Return the (X, Y) coordinate for the center point of the cell that contains the specified text.  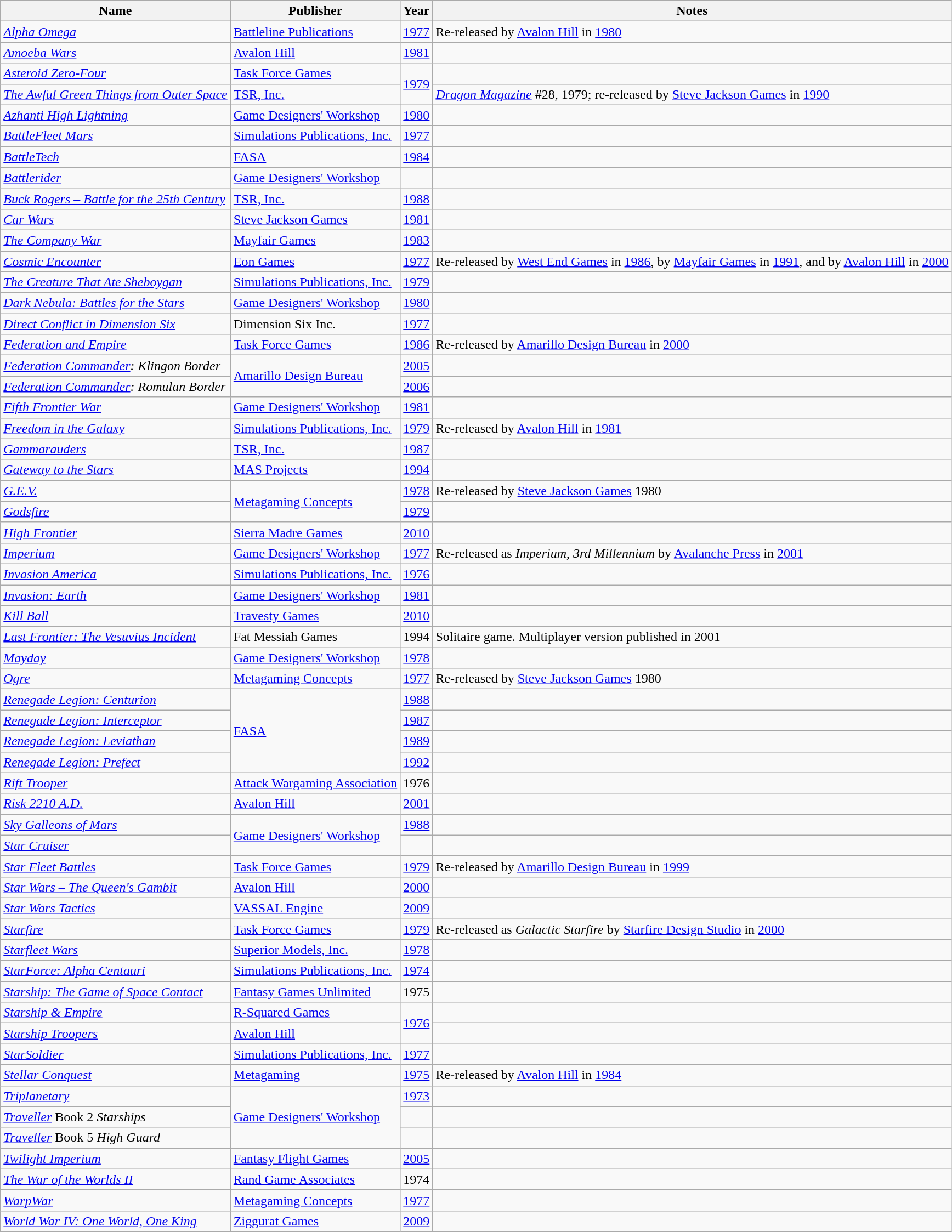
Federation and Empire (116, 345)
Metagaming (315, 1075)
Amarillo Design Bureau (315, 376)
Fat Messiah Games (315, 637)
Re-released by Avalon Hill in 1981 (692, 428)
1984 (417, 157)
Re-released by Amarillo Design Bureau in 2000 (692, 345)
Amoeba Wars (116, 53)
1992 (417, 762)
Dark Nebula: Battles for the Stars (116, 303)
Starship & Empire (116, 1013)
Invasion America (116, 574)
StarSoldier (116, 1054)
The Awful Green Things from Outer Space (116, 94)
Ziggurat Games (315, 1221)
Year (417, 11)
Rift Trooper (116, 783)
Re-released as Imperium, 3rd Millennium by Avalanche Press in 2001 (692, 553)
Star Fleet Battles (116, 866)
Mayday (116, 658)
2006 (417, 387)
Traveller Book 2 Starships (116, 1117)
Star Wars – The Queen's Gambit (116, 887)
Buck Rogers – Battle for the 25th Century (116, 198)
R-Squared Games (315, 1013)
Gateway to the Stars (116, 470)
Name (116, 11)
Steve Jackson Games (315, 219)
Renegade Legion: Interceptor (116, 720)
Renegade Legion: Centurion (116, 700)
Re-released as Galactic Starfire by Starfire Design Studio in 2000 (692, 929)
The Creature That Ate Sheboygan (116, 282)
Starfleet Wars (116, 950)
Superior Models, Inc. (315, 950)
Re-released by Avalon Hill in 1984 (692, 1075)
Last Frontier: The Vesuvius Incident (116, 637)
Kill Ball (116, 616)
Mayfair Games (315, 240)
1973 (417, 1096)
2000 (417, 887)
Godsfire (116, 512)
Starship Troopers (116, 1034)
Azhanti High Lightning (116, 115)
Attack Wargaming Association (315, 783)
World War IV: One World, One King (116, 1221)
StarForce: Alpha Centauri (116, 971)
Eon Games (315, 262)
Star Cruiser (116, 845)
Asteroid Zero-Four (116, 73)
Fantasy Games Unlimited (315, 992)
BattleFleet Mars (116, 136)
Starship: The Game of Space Contact (116, 992)
Renegade Legion: Leviathan (116, 741)
The Company War (116, 240)
Sierra Madre Games (315, 532)
Car Wars (116, 219)
Rand Game Associates (315, 1179)
Twilight Imperium (116, 1159)
Freedom in the Galaxy (116, 428)
VASSAL Engine (315, 908)
MAS Projects (315, 470)
The War of the Worlds II (116, 1179)
1983 (417, 240)
WarpWar (116, 1200)
Battleline Publications (315, 32)
Fifth Frontier War (116, 407)
Stellar Conquest (116, 1075)
Triplanetary (116, 1096)
Publisher (315, 11)
Direct Conflict in Dimension Six (116, 324)
Imperium (116, 553)
Re-released by Avalon Hill in 1980 (692, 32)
1989 (417, 741)
Federation Commander: Klingon Border (116, 366)
High Frontier (116, 532)
Renegade Legion: Prefect (116, 762)
Dimension Six Inc. (315, 324)
Re-released by West End Games in 1986, by Mayfair Games in 1991, and by Avalon Hill in 2000 (692, 262)
Sky Galleons of Mars (116, 825)
Alpha Omega (116, 32)
Solitaire game. Multiplayer version published in 2001 (692, 637)
2001 (417, 804)
Travesty Games (315, 616)
Fantasy Flight Games (315, 1159)
BattleTech (116, 157)
1986 (417, 345)
Traveller Book 5 High Guard (116, 1138)
Starfire (116, 929)
Gammarauders (116, 449)
Re-released by Amarillo Design Bureau in 1999 (692, 866)
Federation Commander: Romulan Border (116, 387)
Notes (692, 11)
Battlerider (116, 178)
G.E.V. (116, 491)
Ogre (116, 679)
Dragon Magazine #28, 1979; re-released by Steve Jackson Games in 1990 (692, 94)
Risk 2210 A.D. (116, 804)
Cosmic Encounter (116, 262)
Invasion: Earth (116, 595)
Star Wars Tactics (116, 908)
